Find where the given text appears and provide that cell's center as [X, Y] coordinate. 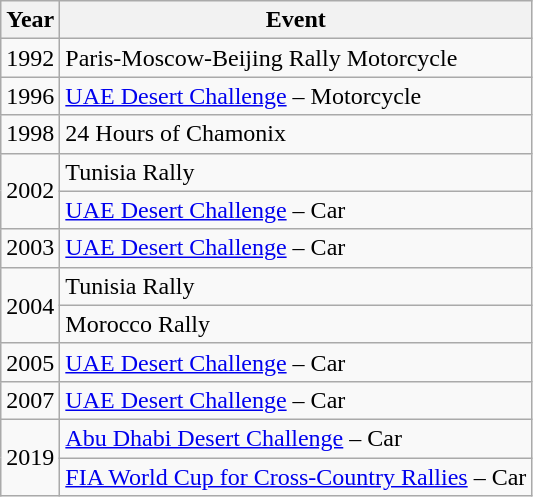
Abu Dhabi Desert Challenge – Car [296, 438]
2002 [30, 191]
2005 [30, 362]
2004 [30, 305]
2007 [30, 400]
Event [296, 20]
1998 [30, 134]
Morocco Rally [296, 324]
1992 [30, 58]
24 Hours of Chamonix [296, 134]
2003 [30, 248]
FIA World Cup for Cross-Country Rallies – Car [296, 477]
Year [30, 20]
1996 [30, 96]
2019 [30, 457]
Paris-Moscow-Beijing Rally Motorcycle [296, 58]
UAE Desert Challenge – Motorcycle [296, 96]
